Detect which cell encompasses the target text, then output its (x, y) center coordinate. 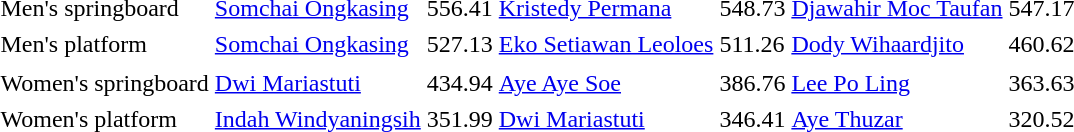
Dody Wihaardjito (897, 44)
Somchai Ongkasing (318, 44)
Aye Aye Soe (606, 83)
Lee Po Ling (897, 83)
Dwi Mariastuti (318, 83)
Eko Setiawan Leoloes (606, 44)
434.94 (460, 83)
527.13 (460, 44)
386.76 (752, 83)
511.26 (752, 44)
